Extract the [X, Y] coordinate from the center of the cell holding the provided text.  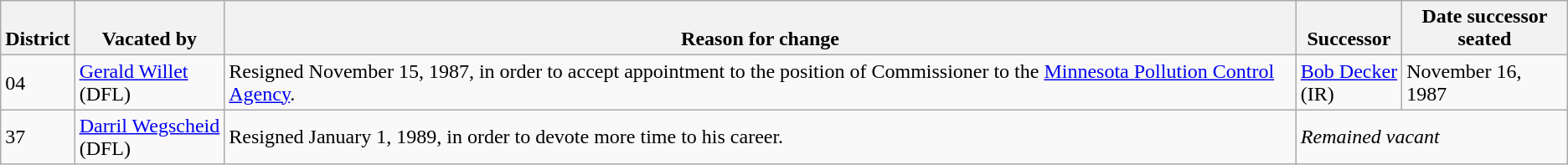
Remained vacant [1431, 137]
Darril Wegscheid(DFL) [149, 137]
04 [38, 82]
Successor [1349, 28]
District [38, 28]
November 16, 1987 [1485, 82]
Resigned January 1, 1989, in order to devote more time to his career. [761, 137]
Reason for change [761, 28]
Resigned November 15, 1987, in order to accept appointment to the position of Commissioner to the Minnesota Pollution Control Agency. [761, 82]
37 [38, 137]
Date successorseated [1485, 28]
Bob Decker(IR) [1349, 82]
Gerald Willet(DFL) [149, 82]
Vacated by [149, 28]
